Search for the cell housing the specified text and yield its [x, y] center coordinate. 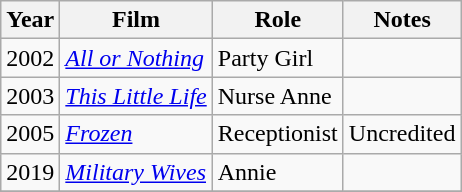
All or Nothing [136, 58]
Nurse Anne [278, 96]
2002 [30, 58]
This Little Life [136, 96]
2019 [30, 172]
2003 [30, 96]
Role [278, 20]
Frozen [136, 134]
Receptionist [278, 134]
Annie [278, 172]
Party Girl [278, 58]
Uncredited [402, 134]
Military Wives [136, 172]
Year [30, 20]
2005 [30, 134]
Film [136, 20]
Notes [402, 20]
